For the text-containing cell, return its midpoint in [X, Y] coordinate format. 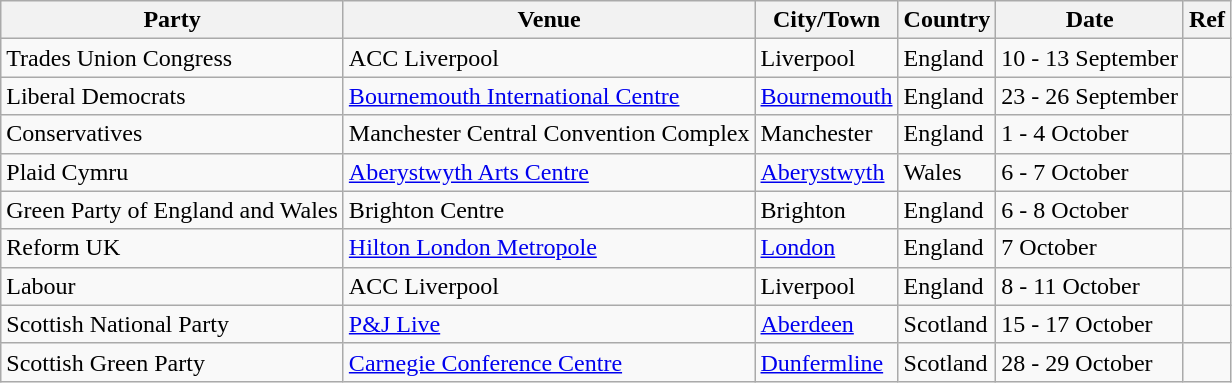
P&J Live [549, 324]
7 October [1090, 248]
Venue [549, 20]
Ref [1206, 20]
Manchester [826, 134]
Bournemouth International Centre [549, 96]
Date [1090, 20]
28 - 29 October [1090, 362]
8 - 11 October [1090, 286]
Country [947, 20]
Conservatives [172, 134]
1 - 4 October [1090, 134]
City/Town [826, 20]
Plaid Cymru [172, 172]
Labour [172, 286]
Carnegie Conference Centre [549, 362]
Brighton Centre [549, 210]
Bournemouth [826, 96]
Wales [947, 172]
Aberystwyth Arts Centre [549, 172]
Aberystwyth [826, 172]
6 - 7 October [1090, 172]
10 - 13 September [1090, 58]
Scottish Green Party [172, 362]
Hilton London Metropole [549, 248]
Brighton [826, 210]
Trades Union Congress [172, 58]
6 - 8 October [1090, 210]
Scottish National Party [172, 324]
23 - 26 September [1090, 96]
Party [172, 20]
15 - 17 October [1090, 324]
Reform UK [172, 248]
London [826, 248]
Green Party of England and Wales [172, 210]
Manchester Central Convention Complex [549, 134]
Aberdeen [826, 324]
Dunfermline [826, 362]
Liberal Democrats [172, 96]
